From the cell containing the given text, extract its center point as [X, Y] coordinate. 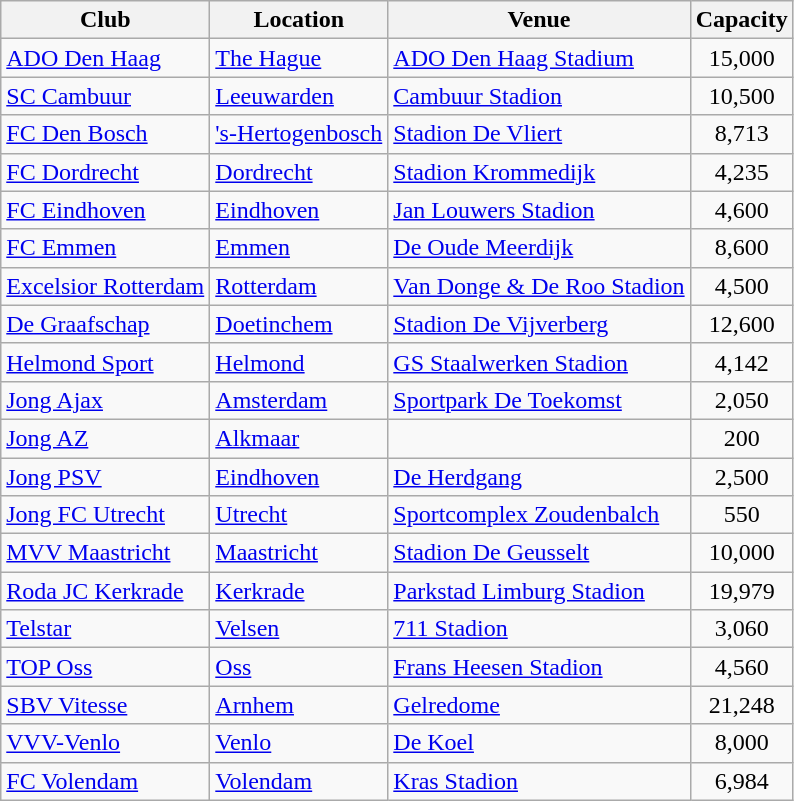
Frans Heesen Stadion [539, 667]
Venlo [299, 743]
Gelredome [539, 705]
4,235 [742, 172]
4,142 [742, 362]
Sportcomplex Zoudenbalch [539, 515]
MVV Maastricht [106, 553]
8,000 [742, 743]
VVV-Venlo [106, 743]
Doetinchem [299, 324]
6,984 [742, 781]
GS Staalwerken Stadion [539, 362]
12,600 [742, 324]
Kras Stadion [539, 781]
Helmond Sport [106, 362]
Sportpark De Toekomst [539, 400]
Amsterdam [299, 400]
Stadion De Vliert [539, 134]
2,500 [742, 477]
Jong PSV [106, 477]
ADO Den Haag Stadium [539, 58]
SC Cambuur [106, 96]
2,050 [742, 400]
Utrecht [299, 515]
711 Stadion [539, 629]
Arnhem [299, 705]
FC Volendam [106, 781]
FC Eindhoven [106, 210]
550 [742, 515]
15,000 [742, 58]
Stadion De Vijverberg [539, 324]
Maastricht [299, 553]
4,600 [742, 210]
200 [742, 438]
TOP Oss [106, 667]
Dordrecht [299, 172]
Stadion De Geusselt [539, 553]
De Oude Meerdijk [539, 248]
Velsen [299, 629]
21,248 [742, 705]
De Graafschap [106, 324]
SBV Vitesse [106, 705]
4,560 [742, 667]
Club [106, 20]
FC Dordrecht [106, 172]
Kerkrade [299, 591]
Helmond [299, 362]
10,000 [742, 553]
Alkmaar [299, 438]
's-Hertogenbosch [299, 134]
3,060 [742, 629]
Parkstad Limburg Stadion [539, 591]
Location [299, 20]
Emmen [299, 248]
ADO Den Haag [106, 58]
Jong AZ [106, 438]
8,600 [742, 248]
19,979 [742, 591]
Jong FC Utrecht [106, 515]
Stadion Krommedijk [539, 172]
De Herdgang [539, 477]
The Hague [299, 58]
4,500 [742, 286]
Oss [299, 667]
Capacity [742, 20]
Volendam [299, 781]
Telstar [106, 629]
Jong Ajax [106, 400]
De Koel [539, 743]
Rotterdam [299, 286]
Van Donge & De Roo Stadion [539, 286]
Leeuwarden [299, 96]
FC Emmen [106, 248]
Excelsior Rotterdam [106, 286]
Cambuur Stadion [539, 96]
Jan Louwers Stadion [539, 210]
Venue [539, 20]
Roda JC Kerkrade [106, 591]
8,713 [742, 134]
FC Den Bosch [106, 134]
10,500 [742, 96]
